Output the [X, Y] coordinate of the center of the cell containing the given text.  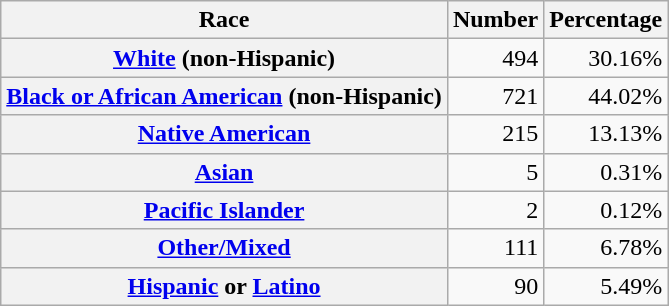
Native American [224, 134]
44.02% [606, 96]
Pacific Islander [224, 210]
Hispanic or Latino [224, 286]
Asian [224, 172]
6.78% [606, 248]
Race [224, 20]
721 [495, 96]
0.31% [606, 172]
Other/Mixed [224, 248]
0.12% [606, 210]
5.49% [606, 286]
215 [495, 134]
2 [495, 210]
111 [495, 248]
5 [495, 172]
Percentage [606, 20]
Number [495, 20]
30.16% [606, 58]
Black or African American (non-Hispanic) [224, 96]
494 [495, 58]
90 [495, 286]
13.13% [606, 134]
White (non-Hispanic) [224, 58]
